Capture the cell that displays the provided text and extract its (x, y) central coordinate. 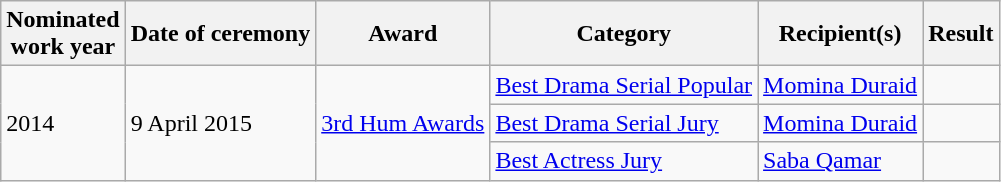
Best Drama Serial Popular (624, 85)
Best Actress Jury (624, 161)
Date of ceremony (220, 34)
3rd Hum Awards (403, 123)
Recipient(s) (840, 34)
Saba Qamar (840, 161)
Category (624, 34)
9 April 2015 (220, 123)
Result (961, 34)
Award (403, 34)
2014 (63, 123)
Best Drama Serial Jury (624, 123)
Nominatedwork year (63, 34)
